Return (X, Y) of the center of cell containing provided text 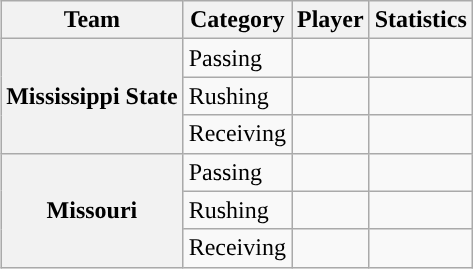
Statistics (420, 20)
Missouri (92, 210)
Mississippi State (92, 96)
Team (92, 20)
Player (331, 20)
Category (237, 20)
